Identify which cell holds the provided text, then report its [X, Y] central coordinate. 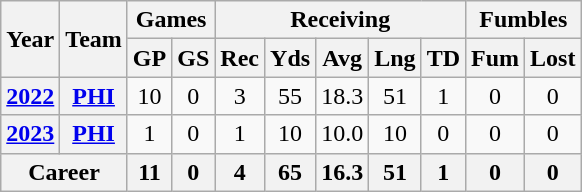
Team [94, 39]
Year [30, 39]
4 [240, 172]
2022 [30, 96]
55 [290, 96]
GS [194, 58]
11 [149, 172]
GP [149, 58]
Fum [496, 58]
Games [170, 20]
3 [240, 96]
18.3 [342, 96]
Fumbles [524, 20]
Yds [290, 58]
2023 [30, 134]
Lng [395, 58]
Receiving [340, 20]
16.3 [342, 172]
Rec [240, 58]
TD [443, 58]
10.0 [342, 134]
Career [64, 172]
Avg [342, 58]
Lost [553, 58]
65 [290, 172]
